Search for the cell housing the specified text and yield its (X, Y) center coordinate. 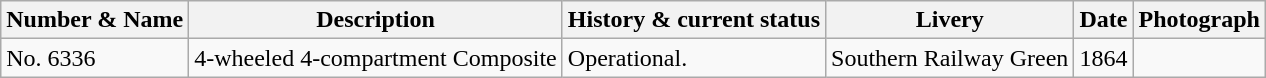
Description (376, 20)
Livery (950, 20)
History & current status (694, 20)
Operational. (694, 58)
Number & Name (95, 20)
Date (1104, 20)
Photograph (1199, 20)
4-wheeled 4-compartment Composite (376, 58)
No. 6336 (95, 58)
Southern Railway Green (950, 58)
1864 (1104, 58)
